Extract the [X, Y] coordinate from the center of the cell holding the provided text.  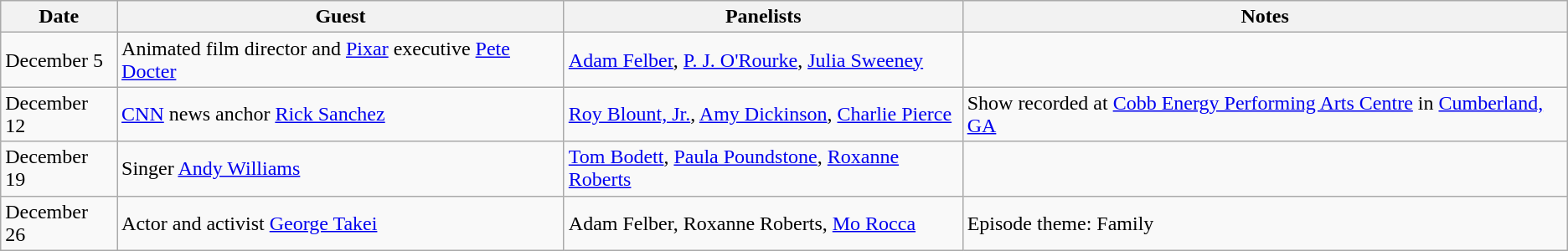
Date [59, 17]
Roy Blount, Jr., Amy Dickinson, Charlie Pierce [763, 114]
Actor and activist George Takei [341, 223]
Animated film director and Pixar executive Pete Docter [341, 60]
Adam Felber, Roxanne Roberts, Mo Rocca [763, 223]
Episode theme: Family [1265, 223]
Guest [341, 17]
Show recorded at Cobb Energy Performing Arts Centre in Cumberland, GA [1265, 114]
December 19 [59, 169]
Singer Andy Williams [341, 169]
Notes [1265, 17]
December 5 [59, 60]
December 26 [59, 223]
Adam Felber, P. J. O'Rourke, Julia Sweeney [763, 60]
December 12 [59, 114]
CNN news anchor Rick Sanchez [341, 114]
Tom Bodett, Paula Poundstone, Roxanne Roberts [763, 169]
Panelists [763, 17]
